From the cell containing the given text, extract its center point as (X, Y) coordinate. 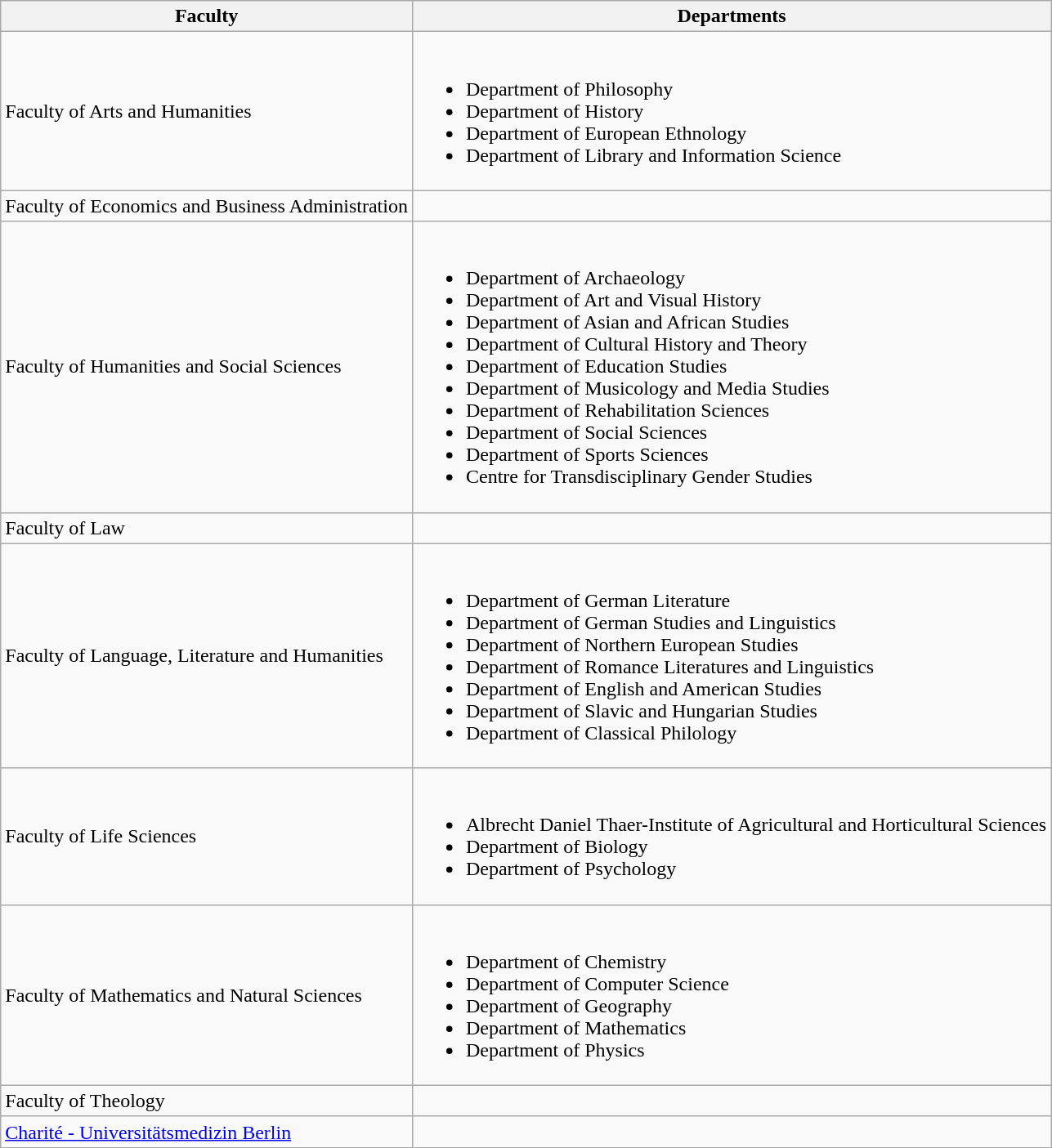
Faculty of Life Sciences (207, 837)
Faculty of Language, Literature and Humanities (207, 655)
Faculty of Law (207, 528)
Departments (731, 16)
Department of ChemistryDepartment of Computer ScienceDepartment of GeographyDepartment of MathematicsDepartment of Physics (731, 995)
Department of PhilosophyDepartment of HistoryDepartment of European EthnologyDepartment of Library and Information Science (731, 111)
Faculty of Mathematics and Natural Sciences (207, 995)
Albrecht Daniel Thaer-Institute of Agricultural and Horticultural SciencesDepartment of BiologyDepartment of Psychology (731, 837)
Faculty of Economics and Business Administration (207, 206)
Faculty of Arts and Humanities (207, 111)
Faculty (207, 16)
Faculty of Humanities and Social Sciences (207, 367)
Charité - Universitätsmedizin Berlin (207, 1132)
Faculty of Theology (207, 1101)
